Pinpoint the cell where the given text exists, returning its (X, Y) midpoint coordinate. 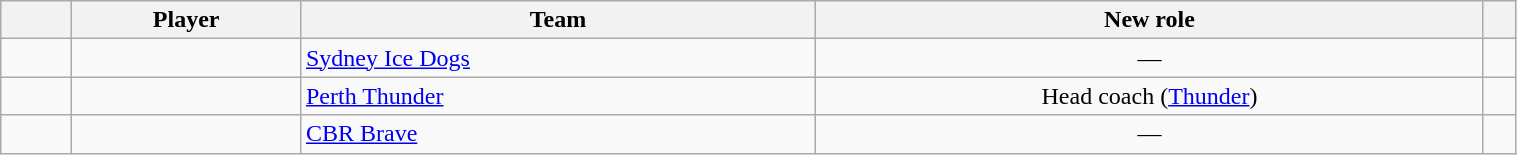
Head coach (Thunder) (1150, 96)
Player (186, 20)
Sydney Ice Dogs (558, 58)
CBR Brave (558, 134)
New role (1150, 20)
Perth Thunder (558, 96)
Team (558, 20)
